Capture the cell that displays the provided text and extract its [X, Y] central coordinate. 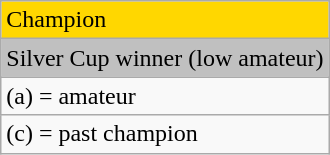
(c) = past champion [165, 134]
Champion [165, 20]
(a) = amateur [165, 96]
Silver Cup winner (low amateur) [165, 58]
